Return [X, Y] of the center of cell containing provided text 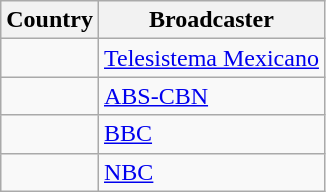
Broadcaster [211, 20]
Country [50, 20]
Telesistema Mexicano [211, 58]
NBC [211, 172]
BBC [211, 134]
ABS-CBN [211, 96]
